Return the [x, y] coordinate for the center point of the cell that contains the specified text.  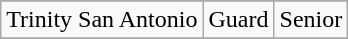
Guard [238, 20]
Senior [311, 20]
Trinity San Antonio [102, 20]
